Locate the cell with the specified text and output its (x, y) center coordinate. 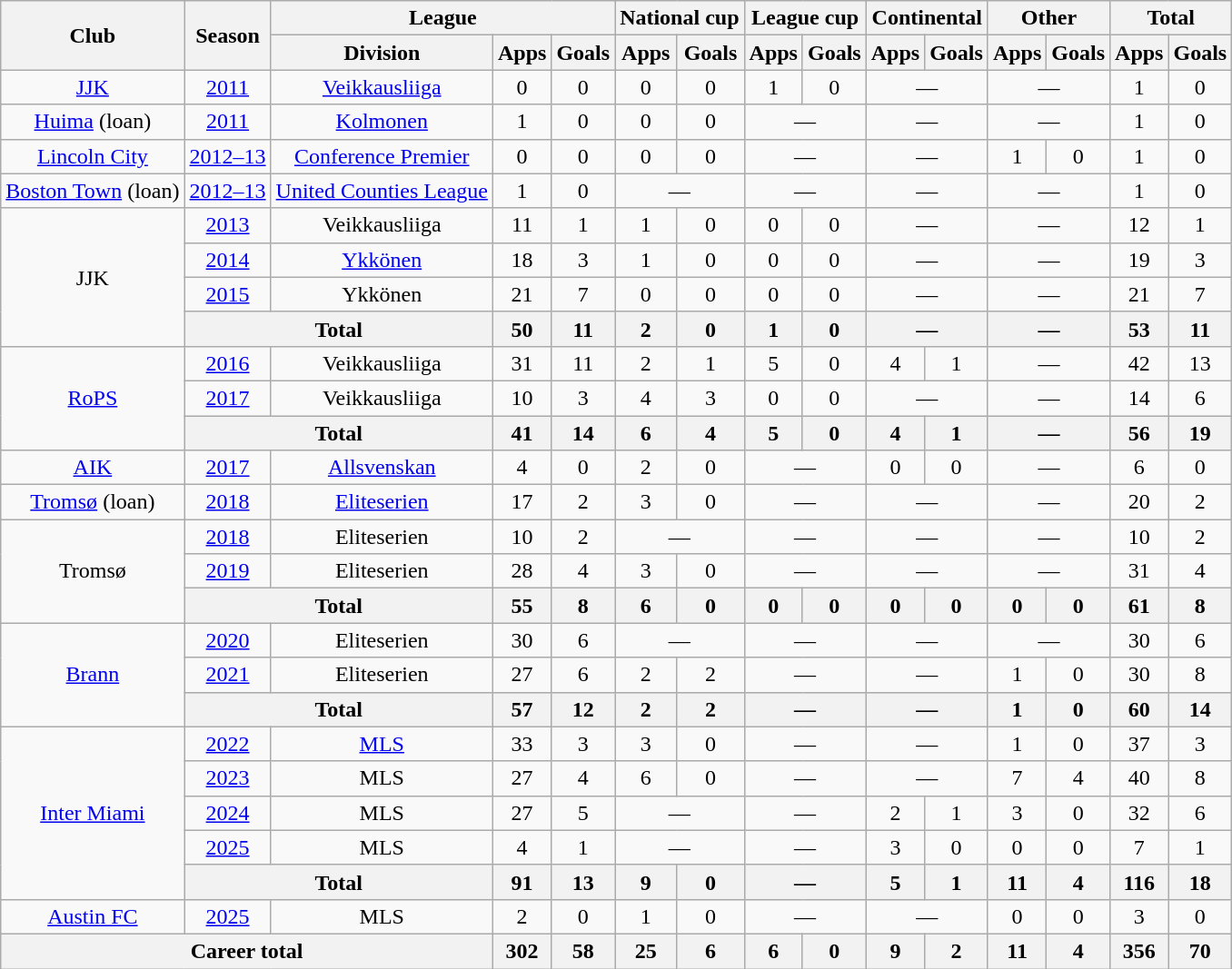
2016 (227, 363)
2014 (227, 260)
2022 (227, 744)
60 (1139, 709)
28 (522, 571)
61 (1139, 606)
Boston Town (loan) (93, 191)
United Counties League (382, 191)
Inter Miami (93, 813)
41 (522, 433)
20 (1139, 502)
Continental (927, 18)
40 (1139, 778)
Lincoln City (93, 156)
League (443, 18)
116 (1139, 882)
Huima (loan) (93, 122)
37 (1139, 744)
AIK (93, 468)
2020 (227, 640)
2021 (227, 675)
356 (1139, 951)
58 (583, 951)
Club (93, 35)
53 (1139, 329)
Other (1048, 18)
33 (522, 744)
2015 (227, 294)
302 (522, 951)
56 (1139, 433)
50 (522, 329)
32 (1139, 813)
Tromsø (93, 571)
Season (227, 35)
2019 (227, 571)
Conference Premier (382, 156)
2023 (227, 778)
Tromsø (loan) (93, 502)
Kolmonen (382, 122)
Allsvenskan (382, 468)
91 (522, 882)
2024 (227, 813)
Division (382, 53)
Career total (247, 951)
Austin FC (93, 916)
RoPS (93, 398)
Brann (93, 675)
National cup (680, 18)
League cup (805, 18)
42 (1139, 363)
55 (522, 606)
57 (522, 709)
17 (522, 502)
2013 (227, 225)
70 (1200, 951)
25 (646, 951)
